Capture the cell that displays the provided text and extract its [X, Y] central coordinate. 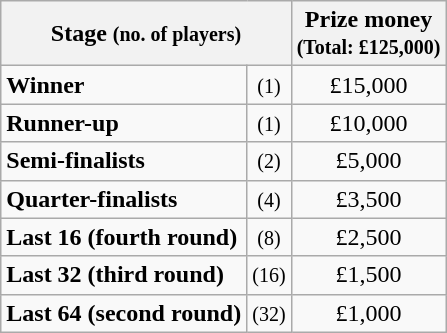
£1,500 [368, 275]
£10,000 [368, 123]
Last 32 (third round) [124, 275]
£1,000 [368, 313]
£15,000 [368, 85]
(2) [269, 161]
Runner-up [124, 123]
Prize money(Total: £125,000) [368, 34]
£5,000 [368, 161]
(4) [269, 199]
Last 16 (fourth round) [124, 237]
Stage (no. of players) [146, 34]
(16) [269, 275]
£3,500 [368, 199]
Last 64 (second round) [124, 313]
£2,500 [368, 237]
(32) [269, 313]
(8) [269, 237]
Semi-finalists [124, 161]
Quarter-finalists [124, 199]
Winner [124, 85]
